Return the (x, y) coordinate for the center point of the cell that contains the specified text.  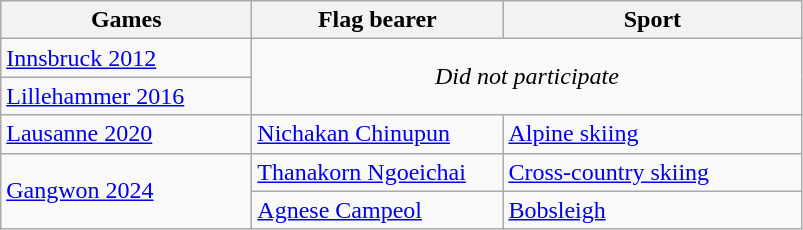
Did not participate (527, 77)
Thanakorn Ngoeichai (378, 172)
Sport (652, 20)
Lausanne 2020 (126, 134)
Alpine skiing (652, 134)
Bobsleigh (652, 210)
Gangwon 2024 (126, 191)
Lillehammer 2016 (126, 96)
Agnese Campeol (378, 210)
Flag bearer (378, 20)
Nichakan Chinupun (378, 134)
Innsbruck 2012 (126, 58)
Cross-country skiing (652, 172)
Games (126, 20)
